Pinpoint the cell where the given text exists, returning its [x, y] midpoint coordinate. 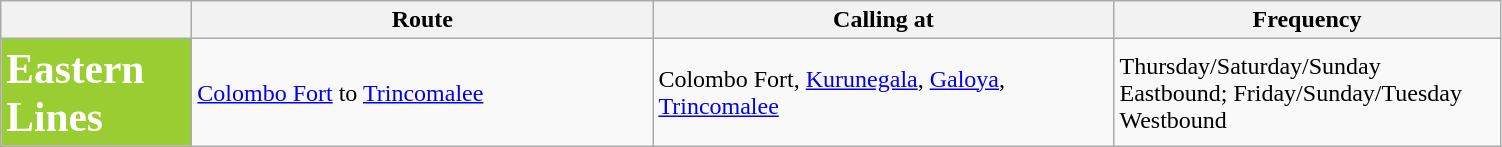
Colombo Fort to Trincomalee [422, 92]
Eastern Lines [96, 92]
Thursday/Saturday/Sunday Eastbound; Friday/Sunday/Tuesday Westbound [1307, 92]
Calling at [884, 20]
Route [422, 20]
Colombo Fort, Kurunegala, Galoya, Trincomalee [884, 92]
Frequency [1307, 20]
